Return the [x, y] coordinate for the center point of the cell that contains the specified text.  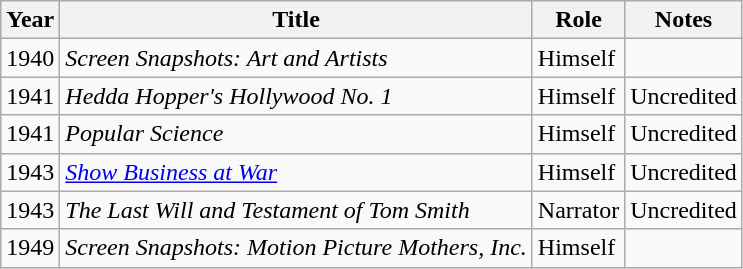
Show Business at War [296, 172]
Year [30, 20]
1949 [30, 248]
Popular Science [296, 134]
Narrator [578, 210]
Screen Snapshots: Motion Picture Mothers, Inc. [296, 248]
Title [296, 20]
Hedda Hopper's Hollywood No. 1 [296, 96]
Notes [684, 20]
Screen Snapshots: Art and Artists [296, 58]
1940 [30, 58]
Role [578, 20]
The Last Will and Testament of Tom Smith [296, 210]
